Identify which cell holds the provided text, then report its [X, Y] central coordinate. 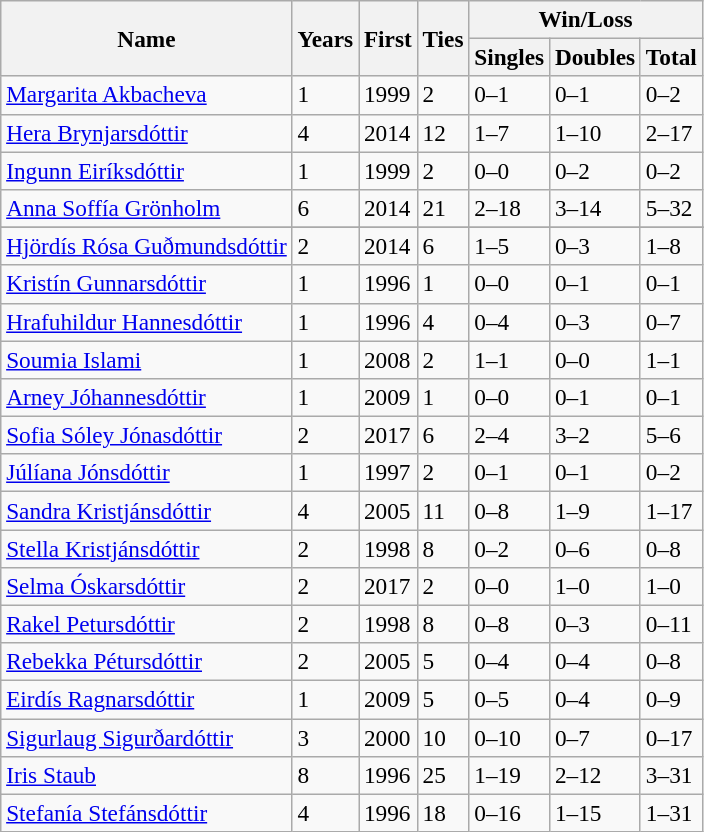
3–14 [594, 208]
12 [443, 133]
Win/Loss [586, 19]
Arney Jóhannesdóttir [146, 397]
3–31 [671, 775]
2–12 [594, 775]
Júlíana Jónsdóttir [146, 473]
Name [146, 38]
1–9 [594, 510]
0–17 [671, 737]
2–18 [510, 208]
5–32 [671, 208]
0–11 [671, 624]
1997 [388, 473]
0–6 [594, 548]
Soumia Islami [146, 359]
Ties [443, 38]
Rakel Petursdóttir [146, 624]
Sigurlaug Sigurðardóttir [146, 737]
Sandra Kristjánsdóttir [146, 510]
25 [443, 775]
Singles [510, 57]
0–9 [671, 699]
2000 [388, 737]
Hera Brynjarsdóttir [146, 133]
0–10 [510, 737]
Ingunn Eiríksdóttir [146, 170]
11 [443, 510]
Kristín Gunnarsdóttir [146, 284]
3 [325, 737]
Stefanía Stefánsdóttir [146, 813]
Hrafuhildur Hannesdóttir [146, 322]
1–15 [594, 813]
1–31 [671, 813]
10 [443, 737]
First [388, 38]
1–17 [671, 510]
2–17 [671, 133]
1–19 [510, 775]
Eirdís Ragnarsdóttir [146, 699]
2008 [388, 359]
1–7 [510, 133]
5–6 [671, 435]
Years [325, 38]
Selma Óskarsdóttir [146, 586]
21 [443, 208]
Hjördís Rósa Guðmundsdóttir [146, 246]
Margarita Akbacheva [146, 95]
Sofia Sóley Jónasdóttir [146, 435]
Rebekka Pétursdóttir [146, 662]
Stella Kristjánsdóttir [146, 548]
1–8 [671, 246]
Iris Staub [146, 775]
Anna Soffía Grönholm [146, 208]
0–16 [510, 813]
Total [671, 57]
2–4 [510, 435]
0–5 [510, 699]
3–2 [594, 435]
1–5 [510, 246]
1–10 [594, 133]
18 [443, 813]
Doubles [594, 57]
